Identify which cell holds the provided text, then report its [x, y] central coordinate. 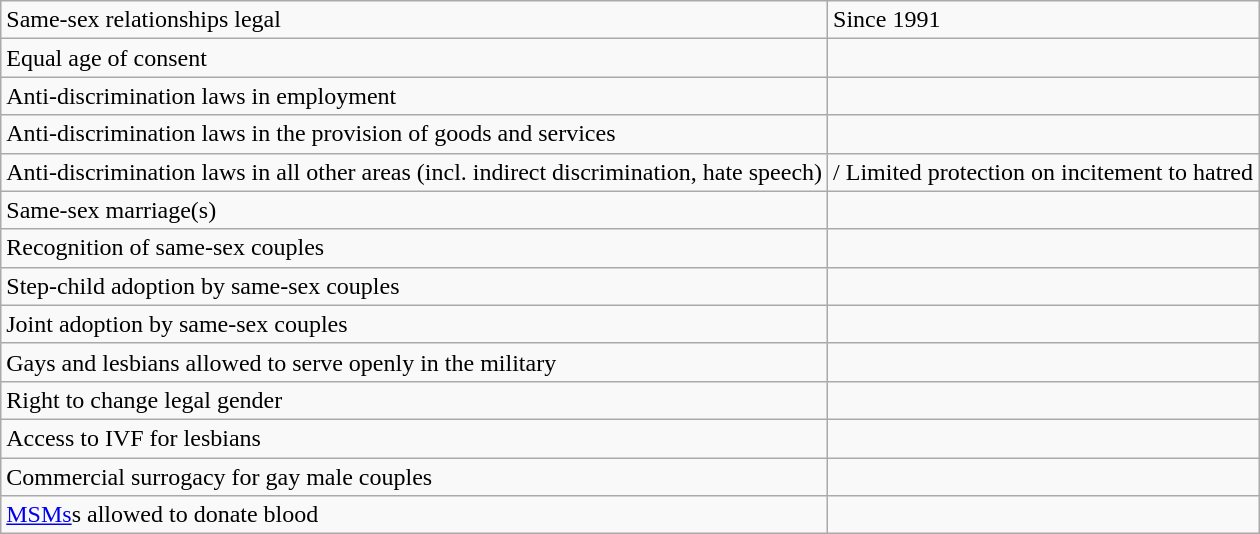
Anti-discrimination laws in all other areas (incl. indirect discrimination, hate speech) [414, 172]
Equal age of consent [414, 58]
Anti-discrimination laws in the provision of goods and services [414, 134]
Right to change legal gender [414, 400]
Same-sex relationships legal [414, 20]
Since 1991 [1044, 20]
Same-sex marriage(s) [414, 210]
Anti-discrimination laws in employment [414, 96]
Joint adoption by same-sex couples [414, 324]
Commercial surrogacy for gay male couples [414, 477]
MSMss allowed to donate blood [414, 515]
Gays and lesbians allowed to serve openly in the military [414, 362]
Recognition of same-sex couples [414, 248]
Step-child adoption by same-sex couples [414, 286]
Access to IVF for lesbians [414, 438]
/ Limited protection on incitement to hatred [1044, 172]
